Provide the [X, Y] coordinate of the cell's center where the given text is located.  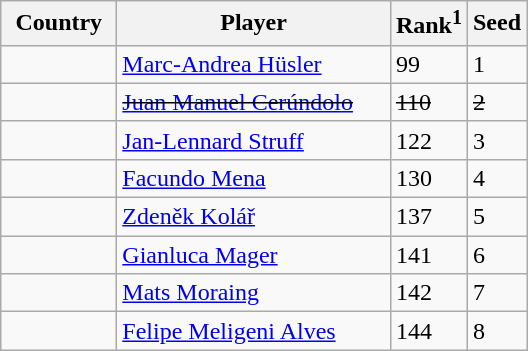
Facundo Mena [254, 178]
137 [428, 217]
2 [496, 102]
Jan-Lennard Struff [254, 140]
Player [254, 24]
122 [428, 140]
6 [496, 255]
5 [496, 217]
110 [428, 102]
3 [496, 140]
Felipe Meligeni Alves [254, 331]
Seed [496, 24]
144 [428, 331]
7 [496, 293]
142 [428, 293]
99 [428, 64]
Gianluca Mager [254, 255]
4 [496, 178]
Juan Manuel Cerúndolo [254, 102]
1 [496, 64]
Zdeněk Kolář [254, 217]
Marc-Andrea Hüsler [254, 64]
Rank1 [428, 24]
Country [59, 24]
Mats Moraing [254, 293]
141 [428, 255]
8 [496, 331]
130 [428, 178]
